Identify which cell holds the provided text, then report its (X, Y) central coordinate. 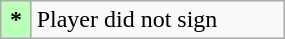
* (16, 20)
Player did not sign (158, 20)
